Identify which cell holds the provided text, then report its [x, y] central coordinate. 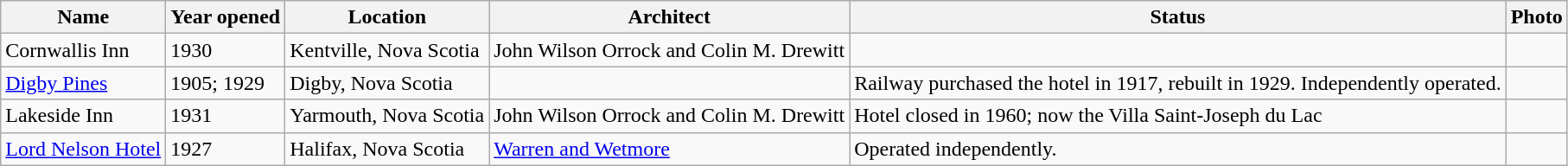
1927 [226, 149]
Lord Nelson Hotel [83, 149]
Railway purchased the hotel in 1917, rebuilt in 1929. Independently operated. [1178, 83]
Kentville, Nova Scotia [387, 50]
Year opened [226, 17]
Name [83, 17]
Operated independently. [1178, 149]
Photo [1537, 17]
Warren and Wetmore [669, 149]
1930 [226, 50]
Digby Pines [83, 83]
1931 [226, 116]
Digby, Nova Scotia [387, 83]
Architect [669, 17]
Hotel closed in 1960; now the Villa Saint-Joseph du Lac [1178, 116]
Yarmouth, Nova Scotia [387, 116]
Location [387, 17]
1905; 1929 [226, 83]
Status [1178, 17]
Halifax, Nova Scotia [387, 149]
Cornwallis Inn [83, 50]
Lakeside Inn [83, 116]
